Extract the (x, y) coordinate from the center of the cell holding the provided text.  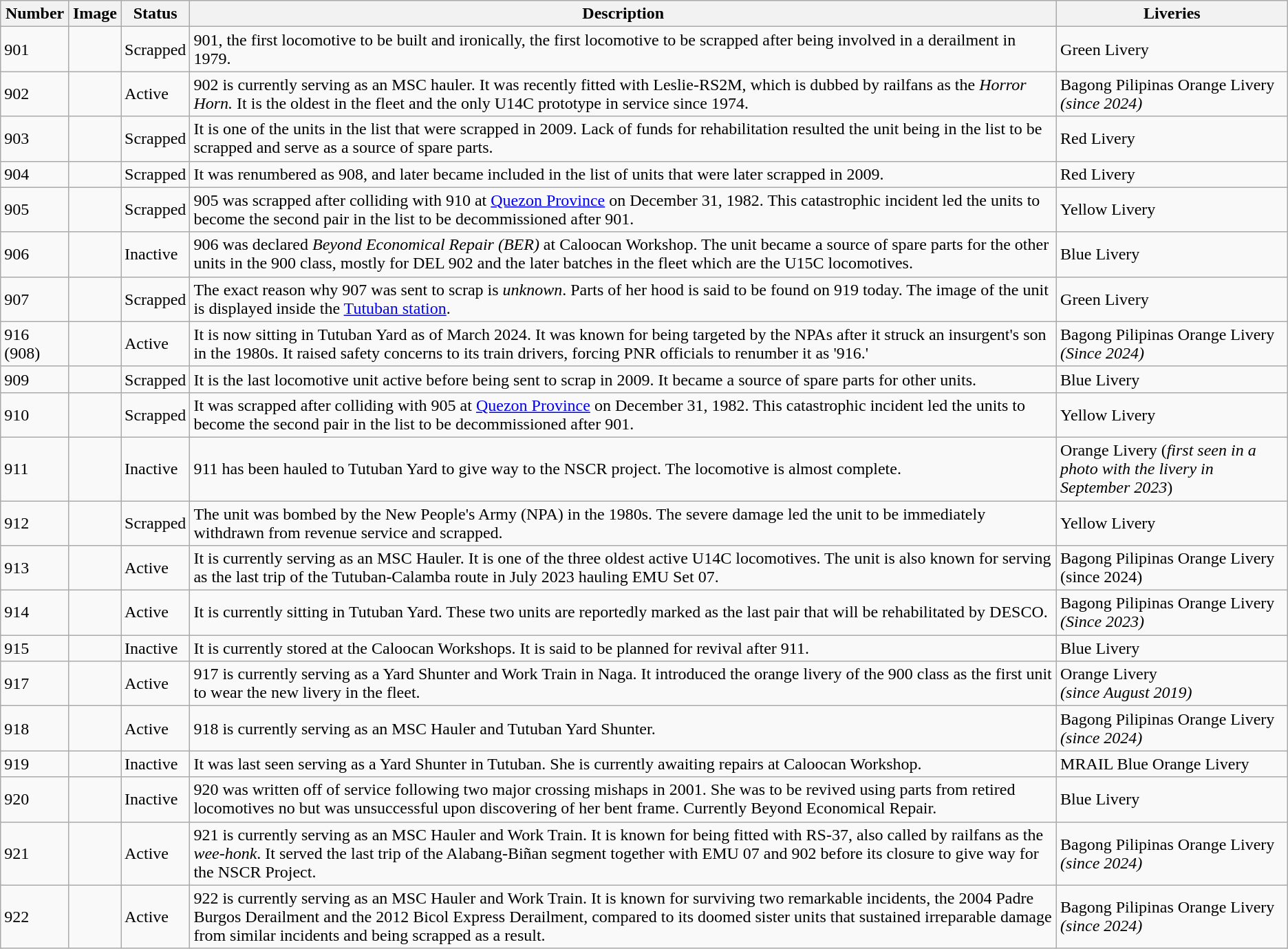
913 (35, 568)
It was last seen serving as a Yard Shunter in Tutuban. She is currently awaiting repairs at Caloocan Workshop. (623, 764)
918 is currently serving as an MSC Hauler and Tutuban Yard Shunter. (623, 728)
Bagong Pilipinas Orange Livery(Since 2024) (1172, 344)
Status (155, 14)
It was renumbered as 908, and later became included in the list of units that were later scrapped in 2009. (623, 174)
918 (35, 728)
Orange Livery(since August 2019) (1172, 684)
907 (35, 299)
909 (35, 379)
919 (35, 764)
922 (35, 917)
910 (35, 414)
It is currently stored at the Caloocan Workshops. It is said to be planned for revival after 911. (623, 648)
MRAIL Blue Orange Livery (1172, 764)
It is currently sitting in Tutuban Yard. These two units are reportedly marked as the last pair that will be rehabilitated by DESCO. (623, 612)
916 (908) (35, 344)
901 (35, 50)
906 (35, 255)
911 (35, 469)
920 (35, 800)
904 (35, 174)
914 (35, 612)
901, the first locomotive to be built and ironically, the first locomotive to be scrapped after being involved in a derailment in 1979. (623, 50)
903 (35, 139)
921 (35, 853)
Bagong Pilipinas Orange Livery(Since 2023) (1172, 612)
Orange Livery (first seen in a photo with the livery in September 2023) (1172, 469)
Description (623, 14)
Liveries (1172, 14)
912 (35, 523)
It is the last locomotive unit active before being sent to scrap in 2009. It became a source of spare parts for other units. (623, 379)
917 (35, 684)
911 has been hauled to Tutuban Yard to give way to the NSCR project. The locomotive is almost complete. (623, 469)
915 (35, 648)
Number (35, 14)
Bagong Pilipinas Orange Livery (since 2024) (1172, 94)
Image (95, 14)
905 (35, 209)
902 (35, 94)
